Return the [x, y] coordinate for the center point of the cell that contains the specified text.  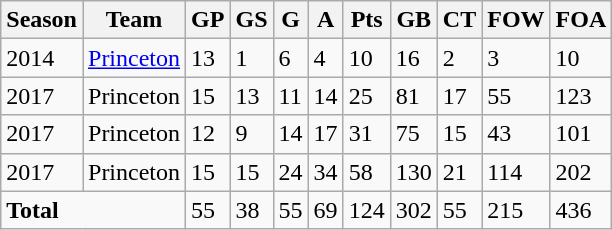
43 [516, 134]
302 [414, 210]
24 [290, 172]
81 [414, 96]
11 [290, 96]
GB [414, 20]
3 [516, 58]
34 [326, 172]
6 [290, 58]
A [326, 20]
Total [94, 210]
202 [581, 172]
21 [459, 172]
2 [459, 58]
1 [252, 58]
9 [252, 134]
CT [459, 20]
GP [208, 20]
130 [414, 172]
4 [326, 58]
G [290, 20]
25 [366, 96]
FOW [516, 20]
12 [208, 134]
75 [414, 134]
38 [252, 210]
436 [581, 210]
114 [516, 172]
2014 [42, 58]
31 [366, 134]
Team [134, 20]
Season [42, 20]
101 [581, 134]
FOA [581, 20]
GS [252, 20]
123 [581, 96]
69 [326, 210]
58 [366, 172]
215 [516, 210]
16 [414, 58]
124 [366, 210]
Pts [366, 20]
